Provide the [x, y] coordinate of the cell's center where the given text is located.  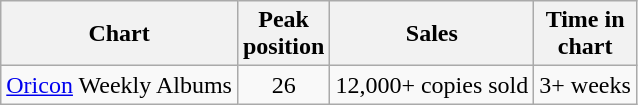
Time inchart [586, 34]
Oricon Weekly Albums [120, 85]
Sales [432, 34]
26 [283, 85]
Chart [120, 34]
3+ weeks [586, 85]
12,000+ copies sold [432, 85]
Peakposition [283, 34]
